Determine the (X, Y) coordinate at the center of the cell enclosing the given text.  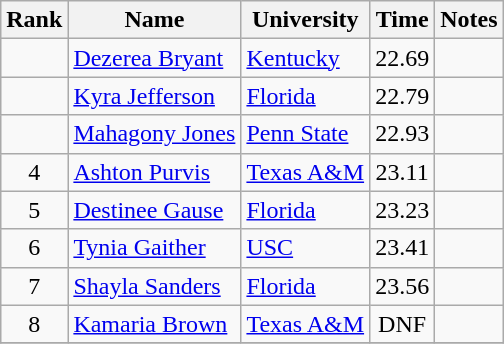
4 (34, 172)
Kentucky (306, 58)
Mahagony Jones (154, 134)
Kamaria Brown (154, 324)
23.41 (402, 248)
6 (34, 248)
8 (34, 324)
Notes (469, 20)
5 (34, 210)
Kyra Jefferson (154, 96)
7 (34, 286)
22.93 (402, 134)
Time (402, 20)
23.56 (402, 286)
Dezerea Bryant (154, 58)
Tynia Gaither (154, 248)
23.11 (402, 172)
Rank (34, 20)
22.79 (402, 96)
23.23 (402, 210)
22.69 (402, 58)
Penn State (306, 134)
Name (154, 20)
DNF (402, 324)
Destinee Gause (154, 210)
Shayla Sanders (154, 286)
USC (306, 248)
University (306, 20)
Ashton Purvis (154, 172)
